Pinpoint the cell where the given text exists, returning its (X, Y) midpoint coordinate. 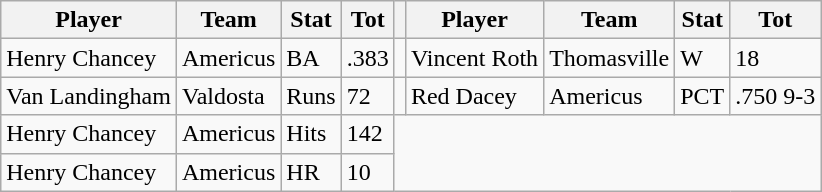
Hits (311, 134)
.383 (368, 58)
BA (311, 58)
W (702, 58)
142 (368, 134)
72 (368, 96)
Vincent Roth (474, 58)
Red Dacey (474, 96)
.750 9-3 (776, 96)
Van Landingham (89, 96)
10 (368, 172)
HR (311, 172)
Thomasville (610, 58)
18 (776, 58)
PCT (702, 96)
Valdosta (228, 96)
Runs (311, 96)
